Detect which cell encompasses the target text, then output its [X, Y] center coordinate. 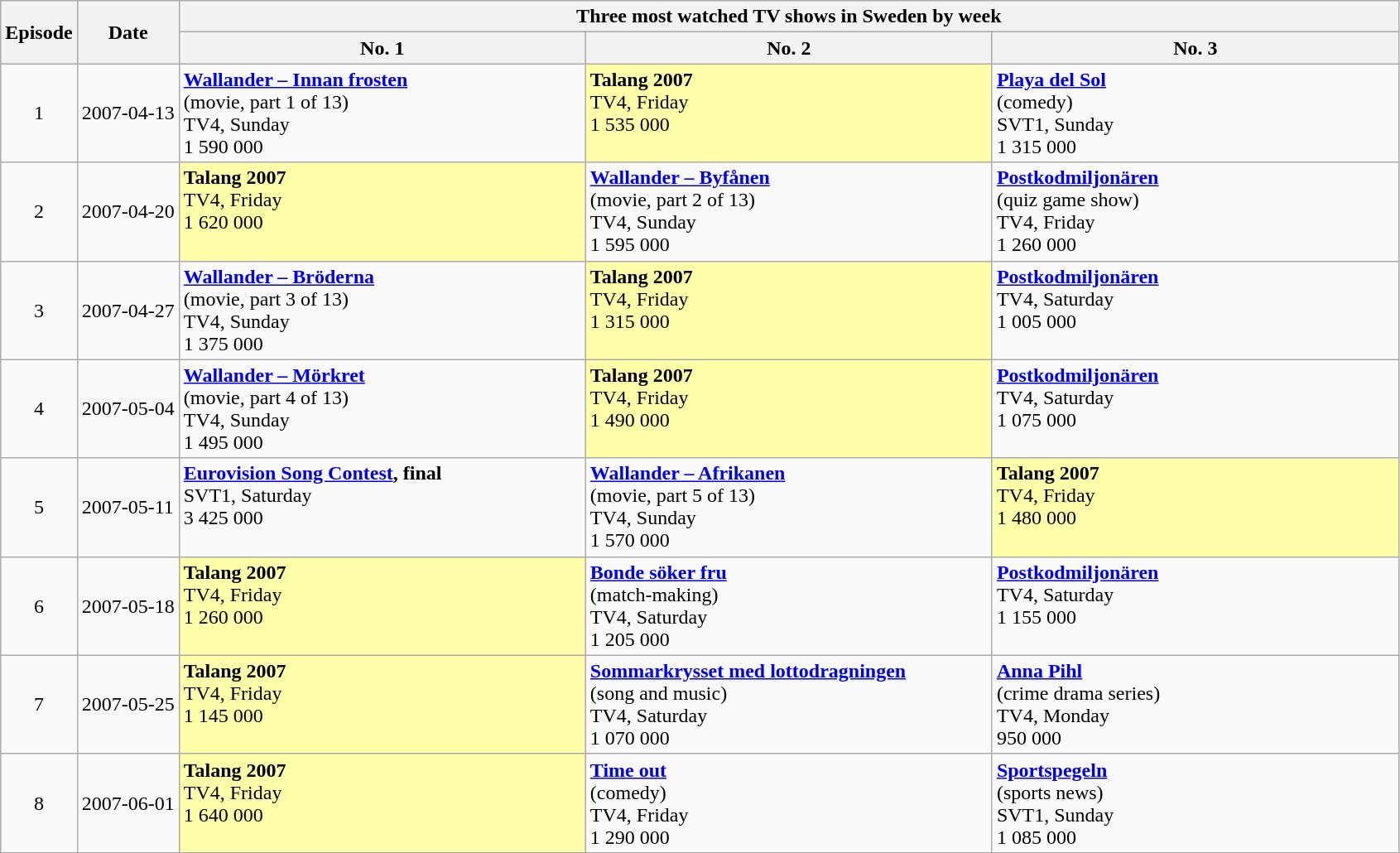
2007-04-13 [127, 113]
Wallander – Bröderna(movie, part 3 of 13)TV4, Sunday1 375 000 [382, 310]
3 [39, 310]
Sommarkrysset med lottodragningen(song and music)TV4, Saturday1 070 000 [788, 704]
Talang 2007TV4, Friday1 490 000 [788, 409]
Wallander – Byfånen(movie, part 2 of 13)TV4, Sunday1 595 000 [788, 212]
Date [127, 32]
5 [39, 507]
Talang 2007TV4, Friday1 535 000 [788, 113]
Bonde söker fru(match-making)TV4, Saturday1 205 000 [788, 606]
Eurovision Song Contest, finalSVT1, Saturday3 425 000 [382, 507]
Episode [39, 32]
Sportspegeln(sports news)SVT1, Sunday1 085 000 [1196, 803]
Talang 2007TV4, Friday1 480 000 [1196, 507]
2007-04-20 [127, 212]
Talang 2007TV4, Friday1 260 000 [382, 606]
Anna Pihl(crime drama series)TV4, Monday950 000 [1196, 704]
PostkodmiljonärenTV4, Saturday1 075 000 [1196, 409]
2007-05-25 [127, 704]
PostkodmiljonärenTV4, Saturday1 005 000 [1196, 310]
Playa del Sol(comedy)SVT1, Sunday1 315 000 [1196, 113]
Wallander – Mörkret(movie, part 4 of 13)TV4, Sunday1 495 000 [382, 409]
Talang 2007TV4, Friday1 640 000 [382, 803]
No. 2 [788, 48]
8 [39, 803]
2007-05-04 [127, 409]
2 [39, 212]
No. 1 [382, 48]
2007-06-01 [127, 803]
Postkodmiljonären(quiz game show)TV4, Friday1 260 000 [1196, 212]
Wallander – Afrikanen(movie, part 5 of 13)TV4, Sunday1 570 000 [788, 507]
6 [39, 606]
1 [39, 113]
Talang 2007TV4, Friday1 315 000 [788, 310]
Three most watched TV shows in Sweden by week [788, 17]
Talang 2007TV4, Friday1 145 000 [382, 704]
PostkodmiljonärenTV4, Saturday1 155 000 [1196, 606]
4 [39, 409]
Wallander – Innan frosten(movie, part 1 of 13)TV4, Sunday1 590 000 [382, 113]
Time out(comedy)TV4, Friday1 290 000 [788, 803]
No. 3 [1196, 48]
2007-05-18 [127, 606]
2007-04-27 [127, 310]
2007-05-11 [127, 507]
Talang 2007TV4, Friday1 620 000 [382, 212]
7 [39, 704]
